For the text-containing cell, return its midpoint in [X, Y] coordinate format. 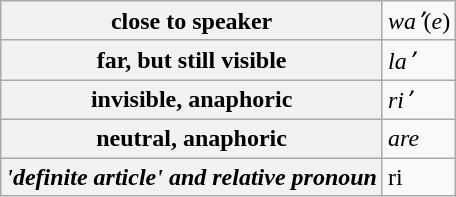
neutral, anaphoric [192, 138]
invisible, anaphoric [192, 100]
riʼ [418, 100]
close to speaker [192, 21]
'definite article' and relative pronoun [192, 177]
ri [418, 177]
are [418, 138]
laʼ [418, 60]
waʼ(e) [418, 21]
far, but still visible [192, 60]
